Extract the [x, y] coordinate from the center of the cell holding the provided text.  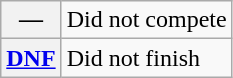
Did not compete [146, 20]
Did not finish [146, 58]
DNF [31, 58]
— [31, 20]
